For the text-containing cell, return its midpoint in (X, Y) coordinate format. 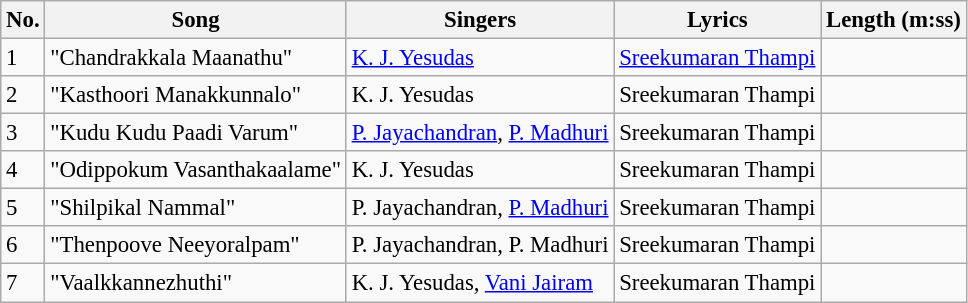
"Kudu Kudu Paadi Varum" (196, 133)
3 (23, 133)
4 (23, 170)
Lyrics (718, 20)
"Vaalkkannezhuthi" (196, 283)
Singers (480, 20)
"Thenpoove Neeyoralpam" (196, 245)
"Shilpikal Nammal" (196, 208)
6 (23, 245)
2 (23, 95)
5 (23, 208)
1 (23, 58)
No. (23, 20)
"Chandrakkala Maanathu" (196, 58)
Length (m:ss) (894, 20)
Song (196, 20)
7 (23, 283)
"Odippokum Vasanthakaalame" (196, 170)
"Kasthoori Manakkunnalo" (196, 95)
K. J. Yesudas, Vani Jairam (480, 283)
